Locate the cell with the specified text and output its (x, y) center coordinate. 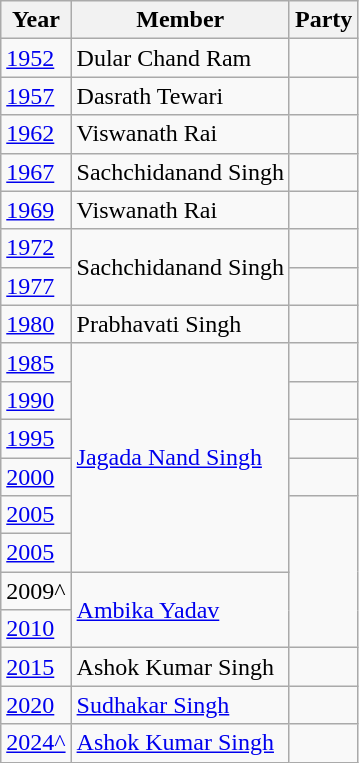
1977 (36, 286)
Member (180, 20)
1990 (36, 400)
2010 (36, 629)
1957 (36, 96)
2009^ (36, 591)
2024^ (36, 743)
Party (323, 20)
Dular Chand Ram (180, 58)
Dasrath Tewari (180, 96)
1969 (36, 210)
Ambika Yadav (180, 610)
1972 (36, 248)
1980 (36, 324)
Prabhavati Singh (180, 324)
1967 (36, 172)
Jagada Nand Singh (180, 457)
1985 (36, 362)
2020 (36, 705)
1952 (36, 58)
2015 (36, 667)
2000 (36, 477)
Year (36, 20)
1962 (36, 134)
Sudhakar Singh (180, 705)
1995 (36, 438)
